Provide the (X, Y) coordinate of the cell's center where the given text is located.  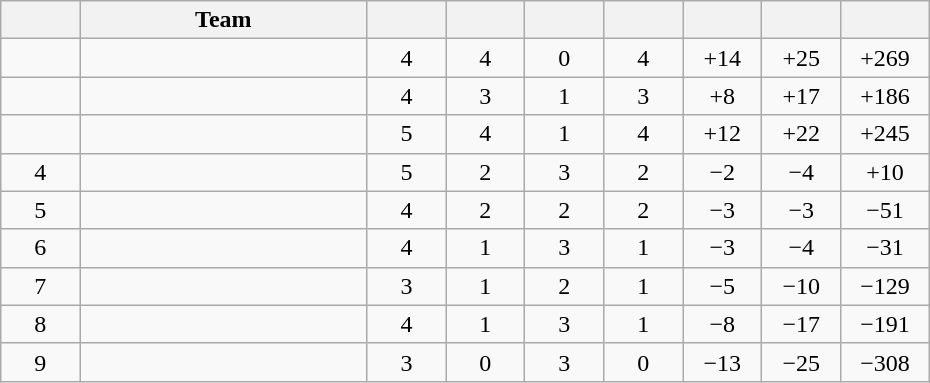
+12 (722, 134)
−8 (722, 324)
7 (40, 286)
−10 (802, 286)
−17 (802, 324)
6 (40, 248)
−2 (722, 172)
+245 (886, 134)
−25 (802, 362)
+8 (722, 96)
+14 (722, 58)
8 (40, 324)
−31 (886, 248)
−13 (722, 362)
−191 (886, 324)
+10 (886, 172)
+269 (886, 58)
−308 (886, 362)
−5 (722, 286)
−129 (886, 286)
+186 (886, 96)
+25 (802, 58)
+17 (802, 96)
+22 (802, 134)
−51 (886, 210)
9 (40, 362)
Team (224, 20)
